From the cell containing the given text, extract its center point as (x, y) coordinate. 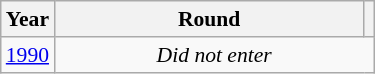
Round (209, 19)
1990 (28, 55)
Did not enter (214, 55)
Year (28, 19)
